Search for the cell housing the specified text and yield its [X, Y] center coordinate. 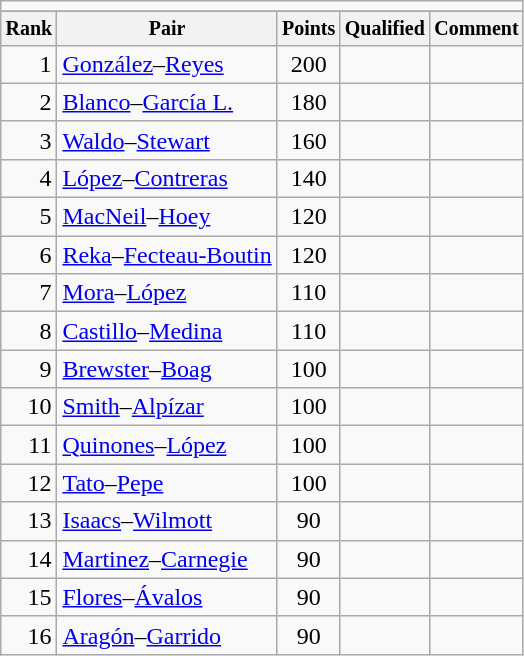
Pair [167, 28]
López–Contreras [167, 178]
140 [308, 178]
9 [29, 369]
200 [308, 64]
Mora–López [167, 293]
Points [308, 28]
15 [29, 597]
Reka–Fecteau-Boutin [167, 255]
10 [29, 407]
4 [29, 178]
González–Reyes [167, 64]
7 [29, 293]
Qualified [384, 28]
Flores–Ávalos [167, 597]
Smith–Alpízar [167, 407]
6 [29, 255]
Castillo–Medina [167, 331]
Comment [476, 28]
Brewster–Boag [167, 369]
Waldo–Stewart [167, 140]
Aragón–Garrido [167, 635]
3 [29, 140]
180 [308, 102]
Blanco–García L. [167, 102]
5 [29, 217]
13 [29, 521]
160 [308, 140]
MacNeil–Hoey [167, 217]
14 [29, 559]
12 [29, 483]
Martinez–Carnegie [167, 559]
1 [29, 64]
8 [29, 331]
Isaacs–Wilmott [167, 521]
16 [29, 635]
Tato–Pepe [167, 483]
11 [29, 445]
2 [29, 102]
Rank [29, 28]
Quinones–López [167, 445]
